Identify which cell holds the provided text, then report its [X, Y] central coordinate. 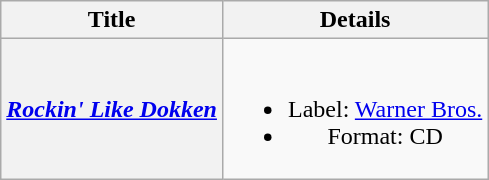
Title [112, 20]
Label: Warner Bros.Format: CD [354, 109]
Rockin' Like Dokken [112, 109]
Details [354, 20]
